Return (x, y) of the center of cell containing provided text 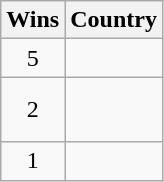
Country (114, 20)
Wins (33, 20)
2 (33, 110)
5 (33, 58)
1 (33, 161)
